Extract the [x, y] coordinate from the center of the cell holding the provided text.  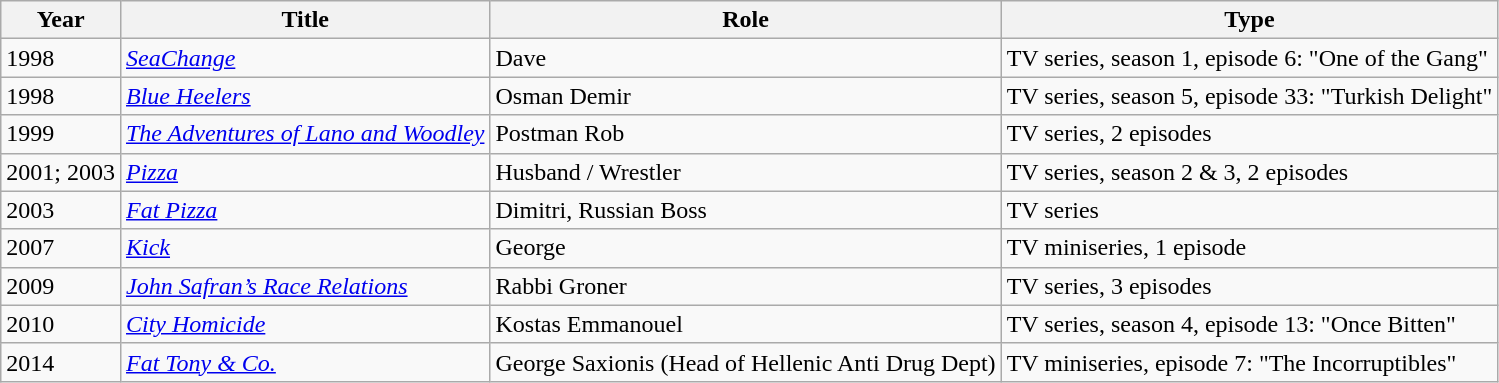
1999 [61, 134]
Year [61, 20]
TV series, 3 episodes [1250, 286]
2003 [61, 210]
TV series, season 5, episode 33: "Turkish Delight" [1250, 96]
Dimitri, Russian Boss [746, 210]
Osman Demir [746, 96]
2007 [61, 248]
Fat Pizza [304, 210]
2010 [61, 324]
Rabbi Groner [746, 286]
The Adventures of Lano and Woodley [304, 134]
Husband / Wrestler [746, 172]
2009 [61, 286]
2014 [61, 362]
City Homicide [304, 324]
Postman Rob [746, 134]
SeaChange [304, 58]
Role [746, 20]
Fat Tony & Co. [304, 362]
TV series, season 1, episode 6: "One of the Gang" [1250, 58]
George Saxionis (Head of Hellenic Anti Drug Dept) [746, 362]
Pizza [304, 172]
TV miniseries, episode 7: "The Incorruptibles" [1250, 362]
John Safran’s Race Relations [304, 286]
George [746, 248]
Title [304, 20]
2001; 2003 [61, 172]
Kick [304, 248]
TV miniseries, 1 episode [1250, 248]
Type [1250, 20]
TV series, 2 episodes [1250, 134]
TV series, season 4, episode 13: "Once Bitten" [1250, 324]
Kostas Emmanouel [746, 324]
TV series, season 2 & 3, 2 episodes [1250, 172]
TV series [1250, 210]
Blue Heelers [304, 96]
Dave [746, 58]
